Extract the (x, y) coordinate from the center of the cell holding the provided text.  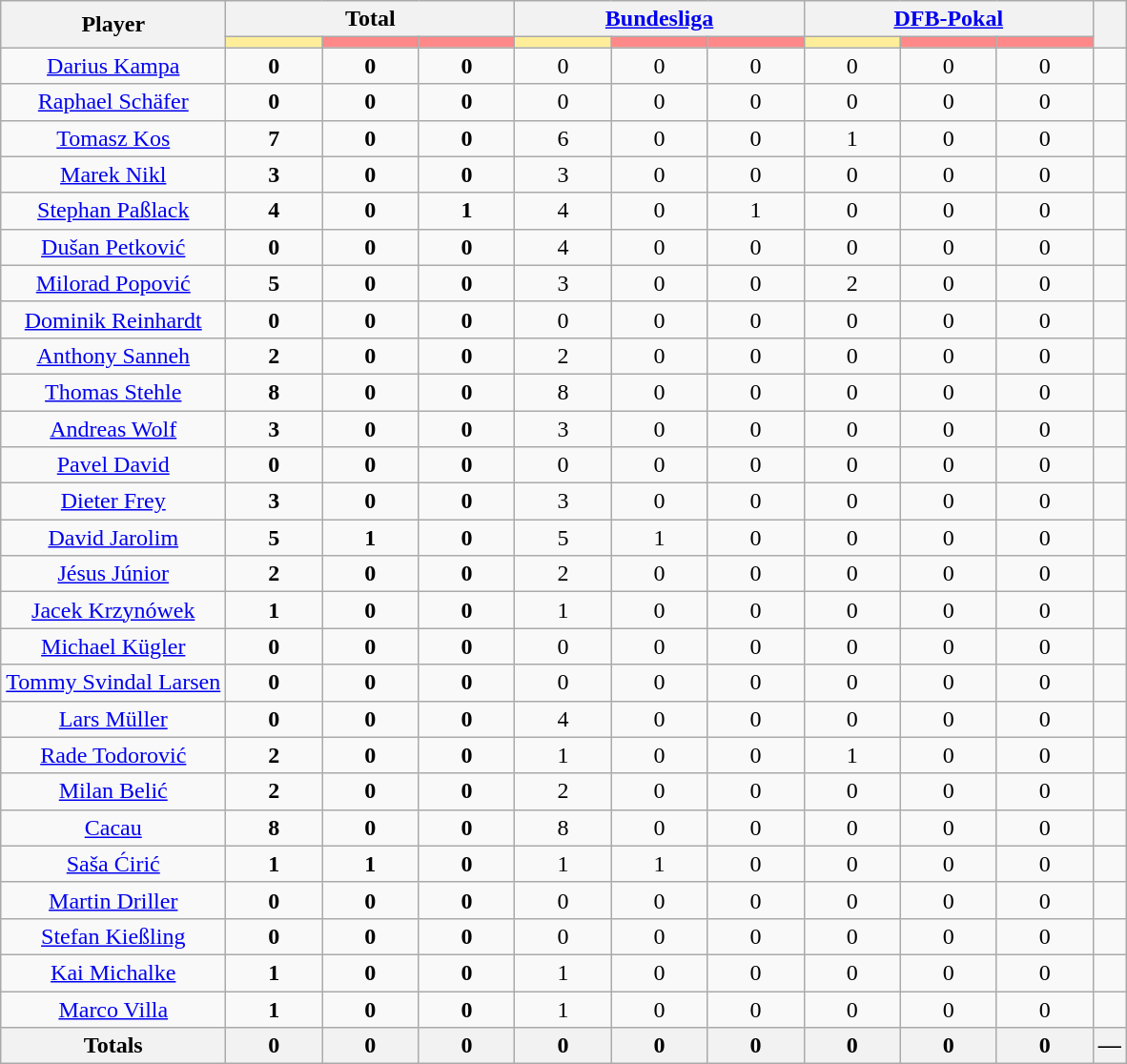
Bundesliga (660, 19)
Kai Michalke (113, 972)
— (1110, 1046)
Thomas Stehle (113, 392)
Andreas Wolf (113, 428)
Anthony Sanneh (113, 356)
7 (275, 138)
Stephan Paßlack (113, 211)
Marek Nikl (113, 174)
Stefan Kießling (113, 936)
DFB-Pokal (948, 19)
Milorad Popović (113, 283)
Lars Müller (113, 719)
Tommy Svindal Larsen (113, 683)
Saša Ćirić (113, 864)
Cacau (113, 828)
Total (370, 19)
Darius Kampa (113, 66)
Pavel David (113, 465)
David Jarolim (113, 538)
Raphael Schäfer (113, 102)
Jacek Krzynówek (113, 610)
Dominik Reinhardt (113, 319)
Martin Driller (113, 900)
Totals (113, 1046)
Player (113, 25)
Dieter Frey (113, 501)
Marco Villa (113, 1010)
Jésus Júnior (113, 574)
6 (563, 138)
Michael Kügler (113, 646)
Dušan Petković (113, 247)
Tomasz Kos (113, 138)
Milan Belić (113, 791)
Rade Todorović (113, 755)
